Detect which cell encompasses the target text, then output its (x, y) center coordinate. 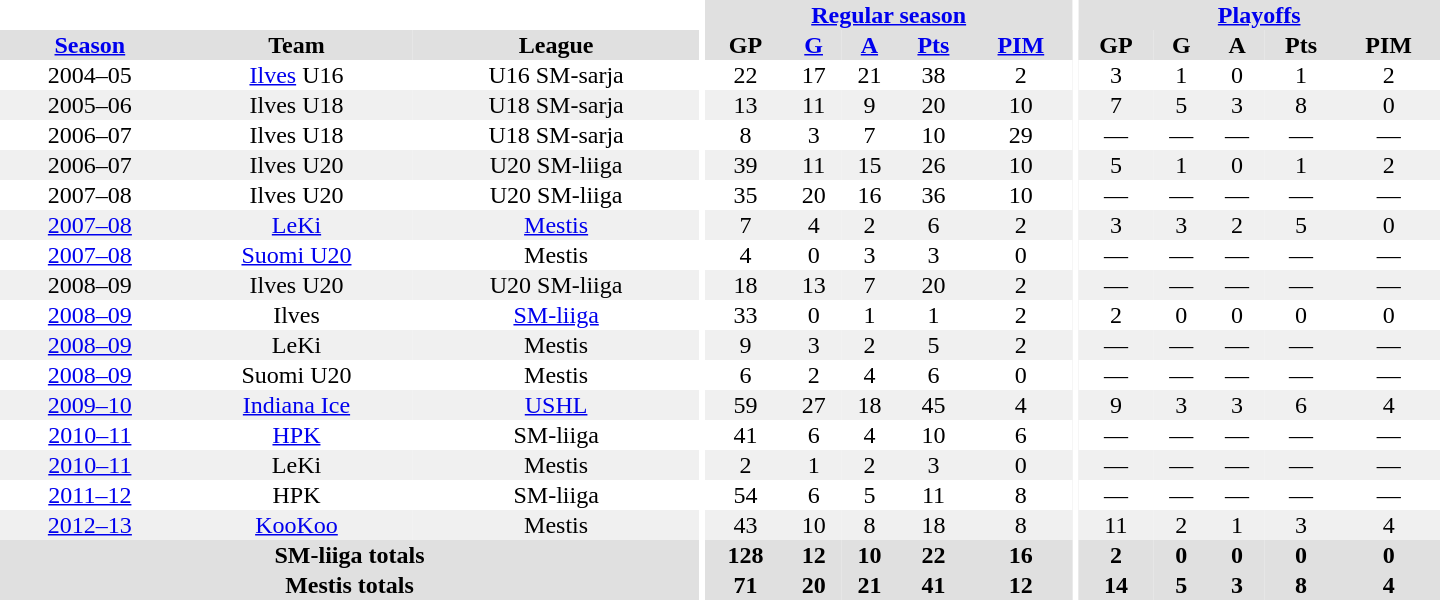
Ilves (296, 315)
2004–05 (90, 75)
71 (746, 585)
2011–12 (90, 495)
SM-liiga totals (350, 555)
39 (746, 165)
59 (746, 405)
U16 SM-sarja (556, 75)
27 (814, 405)
36 (933, 195)
Mestis totals (350, 585)
45 (933, 405)
2009–10 (90, 405)
Ilves U16 (296, 75)
2005–06 (90, 105)
League (556, 45)
54 (746, 495)
17 (814, 75)
14 (1116, 585)
43 (746, 525)
Team (296, 45)
Indiana Ice (296, 405)
Season (90, 45)
38 (933, 75)
15 (870, 165)
29 (1022, 135)
Playoffs (1259, 15)
26 (933, 165)
33 (746, 315)
128 (746, 555)
KooKoo (296, 525)
USHL (556, 405)
2012–13 (90, 525)
35 (746, 195)
Regular season (888, 15)
